Find where the given text appears and provide that cell's center as [x, y] coordinate. 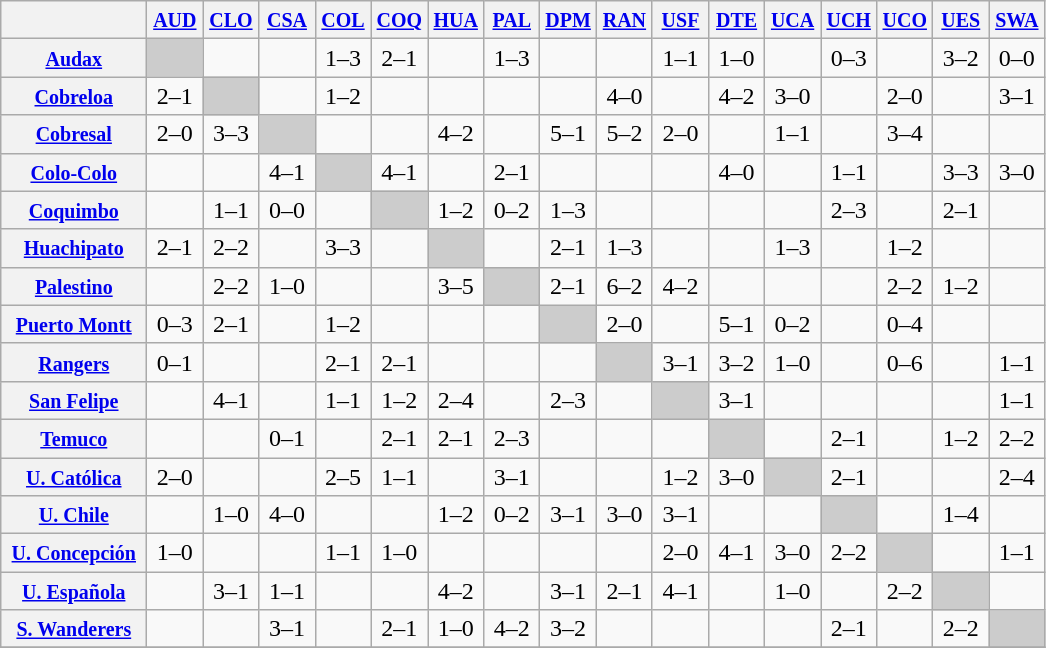
PAL [512, 20]
Colo-Colo [74, 172]
CLO [231, 20]
Rangers [74, 362]
SWA [1017, 20]
3–4 [905, 134]
AUD [175, 20]
2–5 [343, 477]
U. Concepción [74, 553]
0–4 [905, 324]
6–2 [624, 286]
San Felipe [74, 400]
0–6 [905, 362]
Cobresal [74, 134]
Audax [74, 58]
HUA [456, 20]
COQ [400, 20]
CSA [287, 20]
1–4 [961, 515]
3–5 [456, 286]
DTE [737, 20]
Cobreloa [74, 96]
S. Wanderers [74, 629]
COL [343, 20]
UCA [793, 20]
USF [680, 20]
5–2 [624, 134]
DPM [568, 20]
Puerto Montt [74, 324]
Huachipato [74, 248]
UCO [905, 20]
U. Española [74, 591]
UES [961, 20]
RAN [624, 20]
Palestino [74, 286]
Temuco [74, 438]
UCH [849, 20]
Coquimbo [74, 210]
U. Chile [74, 515]
U. Católica [74, 477]
